Output the [X, Y] coordinate of the center of the cell containing the given text.  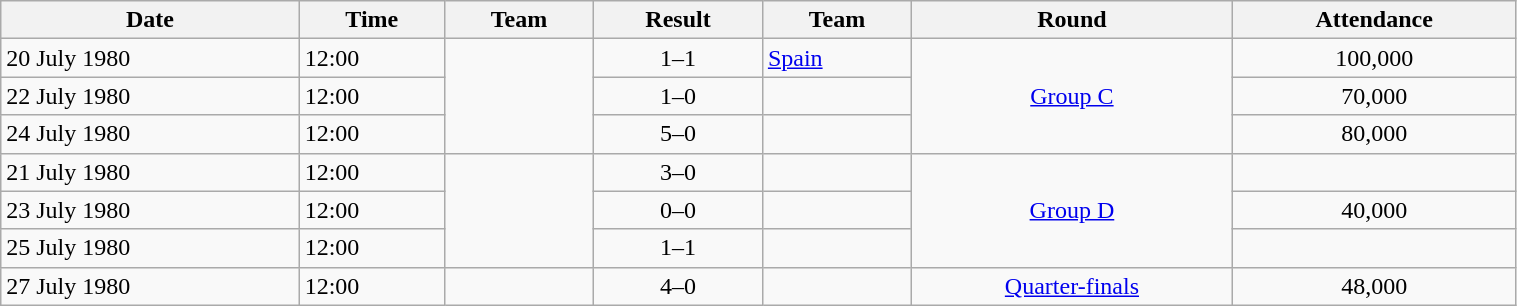
3–0 [678, 172]
24 July 1980 [150, 134]
Date [150, 20]
80,000 [1374, 134]
48,000 [1374, 286]
Result [678, 20]
21 July 1980 [150, 172]
1–0 [678, 96]
Group D [1072, 210]
0–0 [678, 210]
70,000 [1374, 96]
Time [372, 20]
22 July 1980 [150, 96]
27 July 1980 [150, 286]
4–0 [678, 286]
100,000 [1374, 58]
Quarter-finals [1072, 286]
Attendance [1374, 20]
Spain [836, 58]
5–0 [678, 134]
25 July 1980 [150, 248]
40,000 [1374, 210]
20 July 1980 [150, 58]
Round [1072, 20]
23 July 1980 [150, 210]
Group C [1072, 96]
